Scan for the cell matching the given text and deliver its (X, Y) coordinate at center. 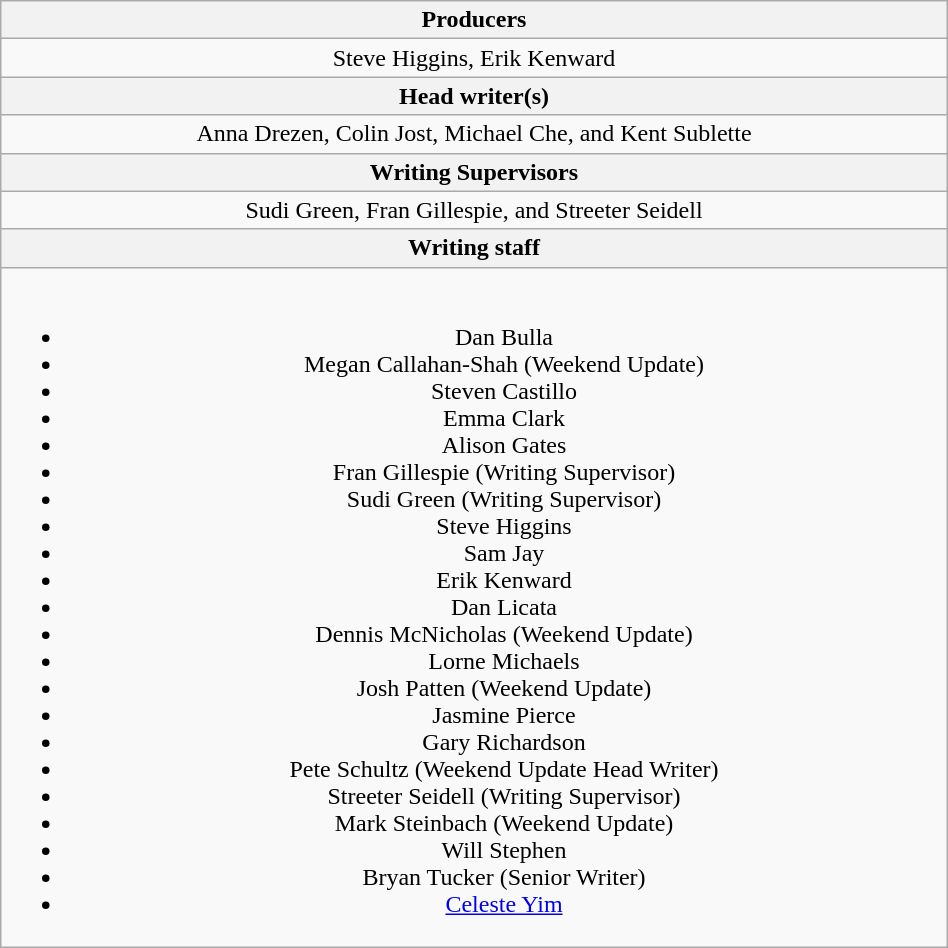
Writing Supervisors (474, 172)
Anna Drezen, Colin Jost, Michael Che, and Kent Sublette (474, 134)
Writing staff (474, 248)
Sudi Green, Fran Gillespie, and Streeter Seidell (474, 210)
Head writer(s) (474, 96)
Producers (474, 20)
Steve Higgins, Erik Kenward (474, 58)
